Determine the [X, Y] coordinate at the center of the cell enclosing the given text.  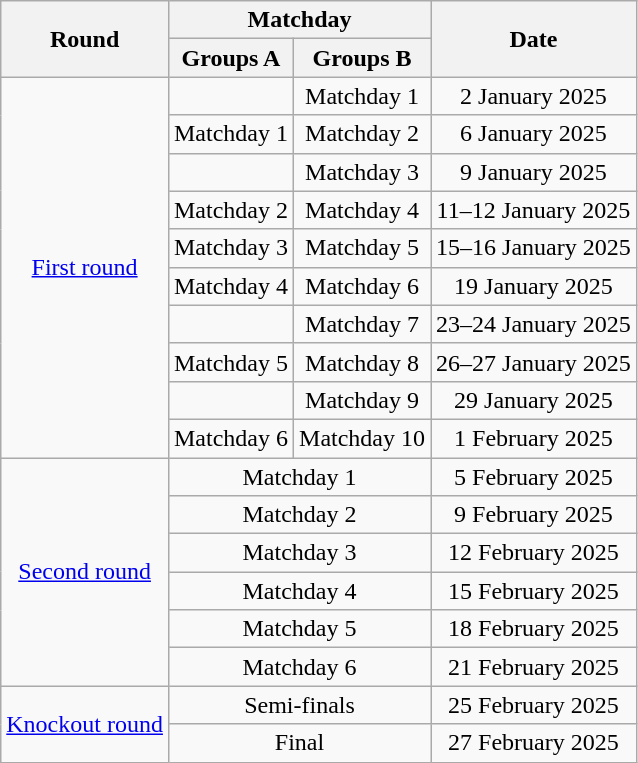
25 February 2025 [534, 705]
6 January 2025 [534, 134]
12 February 2025 [534, 553]
Date [534, 39]
9 February 2025 [534, 515]
15 February 2025 [534, 591]
Matchday 7 [362, 324]
Semi-finals [299, 705]
Matchday 10 [362, 438]
Matchday [299, 20]
Groups B [362, 58]
2 January 2025 [534, 96]
11–12 January 2025 [534, 210]
Groups A [230, 58]
1 February 2025 [534, 438]
21 February 2025 [534, 667]
Matchday 9 [362, 400]
23–24 January 2025 [534, 324]
First round [85, 268]
19 January 2025 [534, 286]
9 January 2025 [534, 172]
26–27 January 2025 [534, 362]
Round [85, 39]
18 February 2025 [534, 629]
Final [299, 743]
Second round [85, 572]
Matchday 8 [362, 362]
29 January 2025 [534, 400]
Knockout round [85, 724]
27 February 2025 [534, 743]
15–16 January 2025 [534, 248]
5 February 2025 [534, 477]
